Return the (x, y) coordinate for the center point of the cell that contains the specified text.  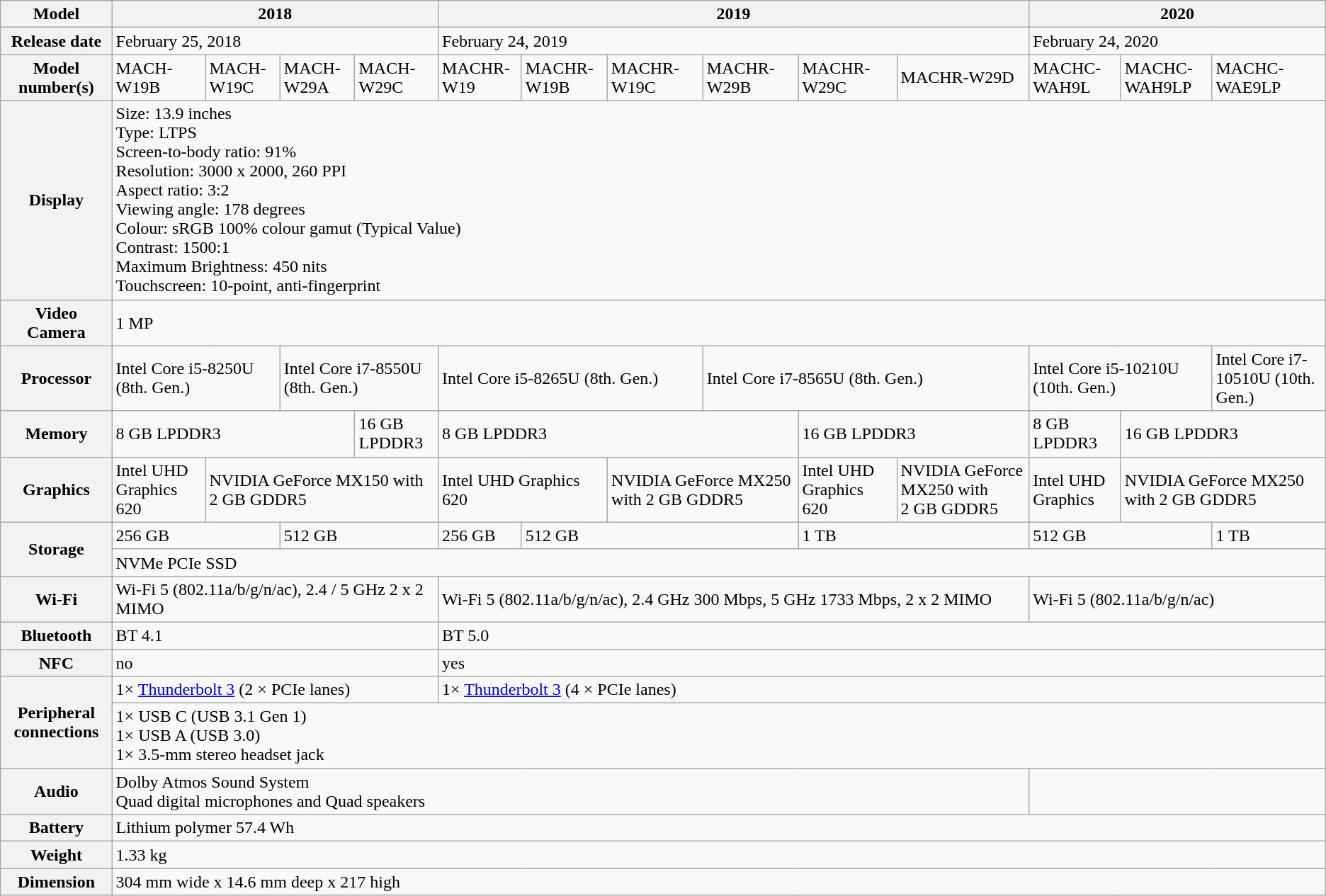
February 24, 2019 (734, 41)
Storage (57, 549)
1× Thunderbolt 3 (2 × PCIe lanes) (275, 690)
Wi-Fi 5 (802.11a/b/g/n/ac), 2.4 GHz 300 Mbps, 5 GHz 1733 Mbps, 2 x 2 MIMO (734, 599)
Model (57, 14)
Weight (57, 855)
MACHR-W19C (656, 78)
Processor (57, 378)
Lithium polymer 57.4 Wh (718, 828)
Intel Core i7-8565U (8th. Gen.) (866, 378)
NFC (57, 662)
Intel Core i5-8265U (8th. Gen.) (571, 378)
MACH-W19B (159, 78)
no (275, 662)
February 24, 2020 (1177, 41)
MACHR-W19B (564, 78)
Bluetooth (57, 635)
MACHC-WAE9LP (1269, 78)
Battery (57, 828)
Wi-Fi 5 (802.11a/b/g/n/ac), 2.4 / 5 GHz 2 x 2 MIMO (275, 599)
1× Thunderbolt 3 (4 × PCIe lanes) (883, 690)
Wi-Fi (57, 599)
Intel Core i7-10510U (10th. Gen.) (1269, 378)
Graphics (57, 489)
MACH-W29A (317, 78)
Intel Core i5-10210U (10th. Gen.) (1121, 378)
NVMe PCIe SSD (718, 562)
MACHC-WAH9LP (1166, 78)
Model number(s) (57, 78)
Peripheral connections (57, 722)
Intel UHD Graphics (1075, 489)
1× USB C (USB 3.1 Gen 1)1× USB A (USB 3.0)1× 3.5-mm stereo headset jack (718, 736)
Audio (57, 792)
NVIDIA GeForce MX150 with 2 GB GDDR5 (322, 489)
MACHC-WAH9L (1075, 78)
304 mm wide x 14.6 mm deep x 217 high (718, 882)
1.33 kg (718, 855)
Memory (57, 433)
yes (883, 662)
Intel Core i7-8550U (8th. Gen.) (358, 378)
2018 (275, 14)
Dolby Atmos Sound SystemQuad digital microphones and Quad speakers (571, 792)
MACHR-W29C (847, 78)
Display (57, 200)
MACHR-W29B (751, 78)
Dimension (57, 882)
MACH-W19C (242, 78)
MACHR-W19 (480, 78)
MACH-W29C (397, 78)
BT 5.0 (883, 635)
Video Camera (57, 323)
Wi-Fi 5 (802.11a/b/g/n/ac) (1177, 599)
2019 (734, 14)
MACHR-W29D (963, 78)
Intel Core i5-8250U (8th. Gen.) (195, 378)
1 MP (718, 323)
BT 4.1 (275, 635)
Release date (57, 41)
2020 (1177, 14)
February 25, 2018 (275, 41)
